Find where the given text appears and provide that cell's center as (X, Y) coordinate. 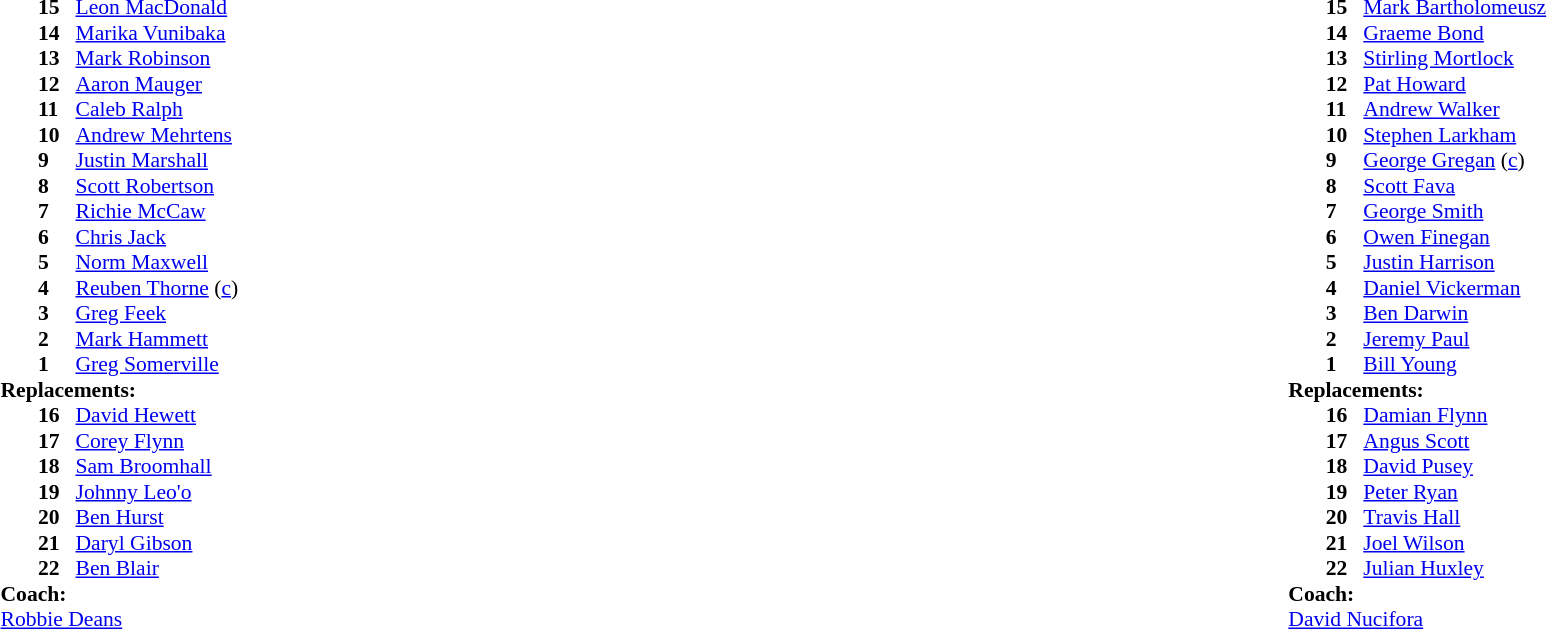
Marika Vunibaka (158, 33)
Jeremy Paul (1454, 339)
Julian Huxley (1454, 569)
Daryl Gibson (158, 543)
Andrew Walker (1454, 109)
Pat Howard (1454, 84)
Joel Wilson (1454, 543)
Greg Feek (158, 313)
David Pusey (1454, 467)
Scott Robertson (158, 186)
Andrew Mehrtens (158, 135)
Daniel Vickerman (1454, 288)
Justin Harrison (1454, 263)
Damian Flynn (1454, 415)
Greg Somerville (158, 365)
Ben Darwin (1454, 313)
Sam Broomhall (158, 467)
Norm Maxwell (158, 263)
Reuben Thorne (c) (158, 288)
Scott Fava (1454, 186)
Justin Marshall (158, 161)
Graeme Bond (1454, 33)
Mark Hammett (158, 339)
Aaron Mauger (158, 84)
Peter Ryan (1454, 492)
Caleb Ralph (158, 109)
Stirling Mortlock (1454, 59)
Stephen Larkham (1454, 135)
Bill Young (1454, 365)
George Gregan (c) (1454, 161)
Chris Jack (158, 237)
David Hewett (158, 415)
Angus Scott (1454, 441)
George Smith (1454, 211)
Corey Flynn (158, 441)
Owen Finegan (1454, 237)
Ben Hurst (158, 517)
Travis Hall (1454, 517)
Richie McCaw (158, 211)
Mark Robinson (158, 59)
Johnny Leo'o (158, 492)
Ben Blair (158, 569)
